Find where the given text appears and provide that cell's center as (X, Y) coordinate. 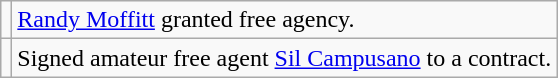
Randy Moffitt granted free agency. (284, 20)
Signed amateur free agent Sil Campusano to a contract. (284, 58)
